Detect which cell encompasses the target text, then output its [X, Y] center coordinate. 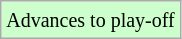
Advances to play-off [90, 20]
